From the cell containing the given text, extract its center point as (x, y) coordinate. 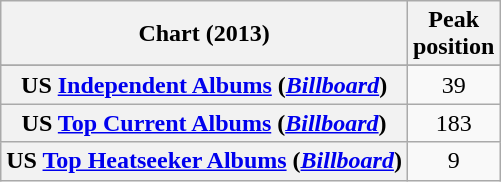
US Independent Albums (Billboard) (204, 85)
9 (453, 161)
US Top Heatseeker Albums (Billboard) (204, 161)
39 (453, 85)
Chart (2013) (204, 34)
183 (453, 123)
US Top Current Albums (Billboard) (204, 123)
Peakposition (453, 34)
